Pinpoint the cell where the given text exists, returning its (x, y) midpoint coordinate. 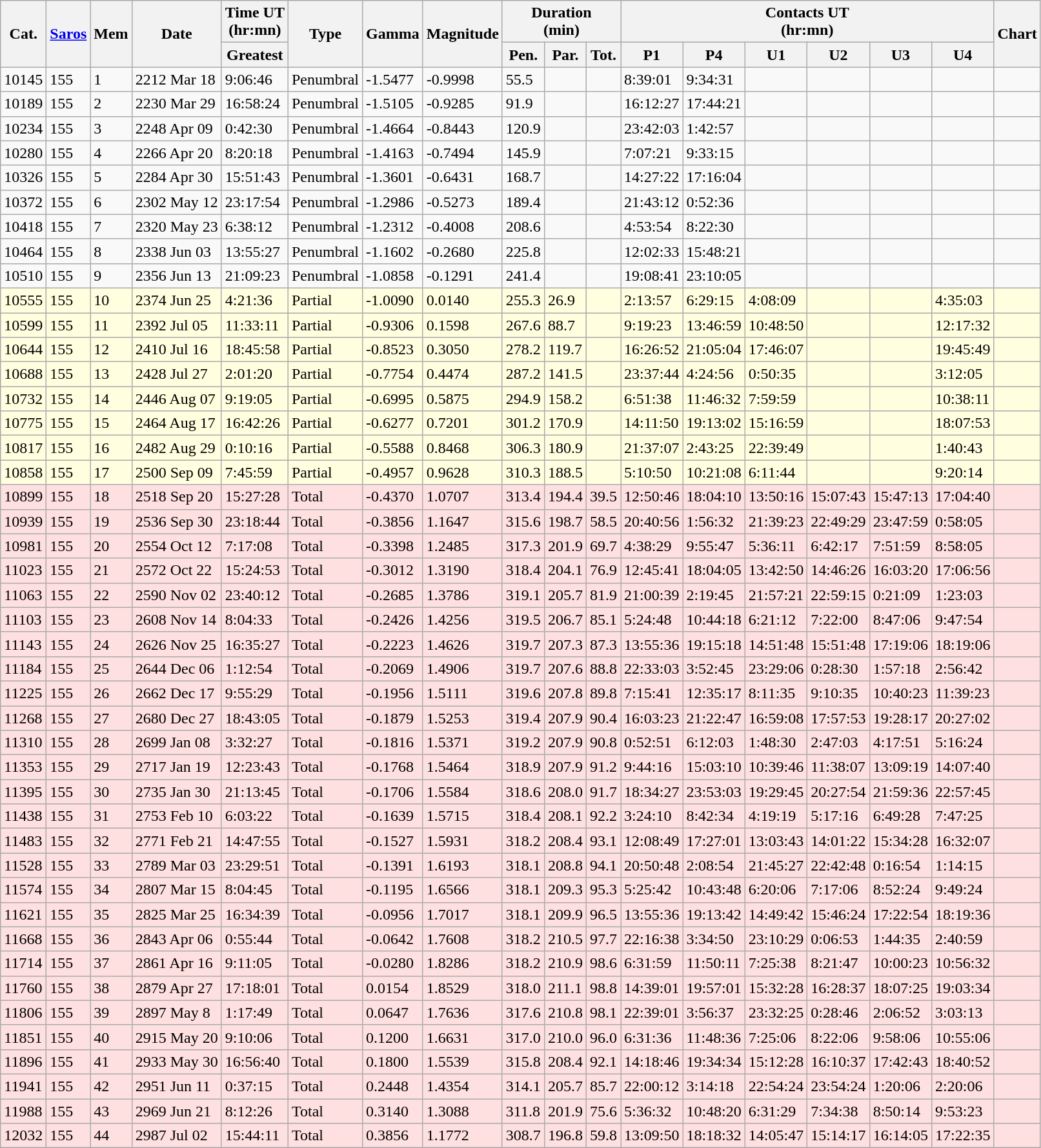
0.3140 (393, 1111)
10899 (23, 497)
207.8 (565, 693)
10939 (23, 521)
2753 Feb 10 (177, 816)
7:47:25 (963, 816)
-0.6431 (462, 177)
188.5 (565, 472)
19:34:34 (714, 1062)
1:20:06 (900, 1086)
0.9628 (462, 472)
-0.2069 (393, 669)
1.5584 (462, 792)
8:04:45 (254, 890)
-0.0956 (393, 914)
10:40:23 (900, 693)
207.3 (565, 644)
198.7 (565, 521)
1.3786 (462, 595)
2789 Mar 03 (177, 865)
8:39:01 (652, 79)
-0.1391 (393, 865)
Time UT(hr:mn) (254, 22)
2662 Dec 17 (177, 693)
14:46:26 (838, 570)
207.6 (565, 669)
41 (111, 1062)
9:47:54 (963, 619)
10418 (23, 227)
15:27:28 (254, 497)
10:44:18 (714, 619)
P1 (652, 55)
10775 (23, 423)
0.4474 (462, 374)
10372 (23, 202)
21:05:04 (714, 350)
16:35:27 (254, 644)
168.7 (523, 177)
-0.3012 (393, 570)
189.4 (523, 202)
4:53:54 (652, 227)
6:03:22 (254, 816)
1.5931 (462, 841)
6:20:06 (776, 890)
-0.8443 (462, 128)
18:04:10 (714, 497)
0:16:54 (900, 865)
0.0154 (393, 988)
-0.1527 (393, 841)
11268 (23, 718)
16 (111, 448)
8:22:06 (838, 1037)
18:07:25 (900, 988)
17:18:01 (254, 988)
13:03:43 (776, 841)
180.9 (565, 448)
22:39:49 (776, 448)
-0.0642 (393, 939)
-0.1956 (393, 693)
17:22:35 (963, 1136)
204.1 (565, 570)
1.1772 (462, 1136)
315.6 (523, 521)
38 (111, 988)
0:06:53 (838, 939)
18:07:53 (963, 423)
278.2 (523, 350)
2302 May 12 (177, 202)
11:50:11 (714, 963)
11023 (23, 570)
10688 (23, 374)
2807 Mar 15 (177, 890)
9:34:31 (714, 79)
211.1 (565, 988)
0:21:09 (900, 595)
4:24:56 (714, 374)
10:38:11 (963, 399)
170.9 (565, 423)
P4 (714, 55)
11 (111, 325)
Cat. (23, 34)
2248 Apr 09 (177, 128)
22:33:03 (652, 669)
11395 (23, 792)
1:48:30 (776, 743)
294.9 (523, 399)
18:34:27 (652, 792)
306.3 (523, 448)
Tot. (603, 55)
1:56:32 (714, 521)
11063 (23, 595)
23:29:51 (254, 865)
208.6 (523, 227)
10510 (23, 276)
10:48:20 (714, 1111)
2897 May 8 (177, 1012)
7:25:38 (776, 963)
29 (111, 767)
11714 (23, 963)
9:20:14 (963, 472)
317.6 (523, 1012)
2699 Jan 08 (177, 743)
Duration(min) (561, 22)
3:52:45 (714, 669)
12032 (23, 1136)
1.8529 (462, 988)
22:59:15 (838, 595)
27 (111, 718)
11528 (23, 865)
15:46:24 (838, 914)
0.0647 (393, 1012)
23:37:44 (652, 374)
2230 Mar 29 (177, 104)
7:17:06 (838, 890)
6:38:12 (254, 227)
11851 (23, 1037)
90.4 (603, 718)
21:39:23 (776, 521)
19:08:41 (652, 276)
2680 Dec 27 (177, 718)
0:37:15 (254, 1086)
12:45:41 (652, 570)
319.6 (523, 693)
4:21:36 (254, 300)
210.5 (565, 939)
8:58:05 (963, 546)
22:49:29 (838, 521)
26 (111, 693)
12:50:46 (652, 497)
1:40:43 (963, 448)
9:19:23 (652, 325)
1.5253 (462, 718)
96.5 (603, 914)
21:57:21 (776, 595)
19:03:34 (963, 988)
0:58:05 (963, 521)
23:32:25 (776, 1012)
36 (111, 939)
91.9 (523, 104)
4:38:29 (652, 546)
119.7 (565, 350)
287.2 (523, 374)
12:08:49 (652, 841)
10:43:48 (714, 890)
-1.5477 (393, 79)
1.6631 (462, 1037)
7:51:59 (900, 546)
-0.1768 (393, 767)
2:56:42 (963, 669)
-0.9306 (393, 325)
2:40:59 (963, 939)
13:50:16 (776, 497)
96.0 (603, 1037)
13:09:50 (652, 1136)
9:33:15 (714, 153)
11988 (23, 1111)
3 (111, 128)
23:42:03 (652, 128)
17:19:06 (900, 644)
75.6 (603, 1111)
16:28:37 (838, 988)
0:42:30 (254, 128)
3:03:13 (963, 1012)
6:12:03 (714, 743)
59.8 (603, 1136)
6:31:29 (776, 1111)
-0.4370 (393, 497)
10817 (23, 448)
6:49:28 (900, 816)
0.1598 (462, 325)
Pen. (523, 55)
20:27:54 (838, 792)
16:14:05 (900, 1136)
5:24:48 (652, 619)
23:53:03 (714, 792)
92.1 (603, 1062)
1.4256 (462, 619)
318.6 (523, 792)
-0.2223 (393, 644)
Gamma (393, 34)
7 (111, 227)
314.1 (523, 1086)
-0.7754 (393, 374)
2:06:52 (900, 1012)
10:48:50 (776, 325)
11:46:32 (714, 399)
U4 (963, 55)
1.6193 (462, 865)
10981 (23, 546)
23:10:05 (714, 276)
89.8 (603, 693)
4 (111, 153)
23:17:54 (254, 202)
0.0140 (462, 300)
21:22:47 (714, 718)
85.1 (603, 619)
-1.2986 (393, 202)
225.8 (523, 251)
315.8 (523, 1062)
15:32:28 (776, 988)
90.8 (603, 743)
14:05:47 (776, 1136)
-0.4957 (393, 472)
11103 (23, 619)
39.5 (603, 497)
2356 Jun 13 (177, 276)
2933 May 30 (177, 1062)
24 (111, 644)
158.2 (565, 399)
14 (111, 399)
9:19:05 (254, 399)
7:59:59 (776, 399)
19:13:02 (714, 423)
11225 (23, 693)
209.9 (565, 914)
14:11:50 (652, 423)
3:14:18 (714, 1086)
0.5875 (462, 399)
16:58:24 (254, 104)
10732 (23, 399)
43 (111, 1111)
2410 Jul 16 (177, 350)
310.3 (523, 472)
1.2485 (462, 546)
6 (111, 202)
1.5371 (462, 743)
12 (111, 350)
3:24:10 (652, 816)
1:12:54 (254, 669)
18 (111, 497)
8 (111, 251)
1.4626 (462, 644)
206.7 (565, 619)
5:25:42 (652, 890)
Greatest (254, 55)
2446 Aug 07 (177, 399)
-1.0858 (393, 276)
-0.1291 (462, 276)
23:18:44 (254, 521)
Date (177, 34)
13:42:50 (776, 570)
21:45:27 (776, 865)
11310 (23, 743)
11621 (23, 914)
16:12:27 (652, 104)
210.8 (565, 1012)
33 (111, 865)
22:39:01 (652, 1012)
23:47:59 (900, 521)
2861 Apr 16 (177, 963)
Contacts UT(hr:mn) (807, 22)
58.5 (603, 521)
2825 Mar 25 (177, 914)
11:48:36 (714, 1037)
1:42:57 (714, 128)
2320 May 23 (177, 227)
317.3 (523, 546)
17:22:54 (900, 914)
16:03:23 (652, 718)
9:55:29 (254, 693)
16:32:07 (963, 841)
23:40:12 (254, 595)
-1.3601 (393, 177)
0:52:51 (652, 743)
12:23:43 (254, 767)
1:57:18 (900, 669)
1:17:49 (254, 1012)
1.7636 (462, 1012)
13:46:59 (714, 325)
13:55:27 (254, 251)
255.3 (523, 300)
88.8 (603, 669)
8:47:06 (900, 619)
-1.0090 (393, 300)
241.4 (523, 276)
19:29:45 (776, 792)
8:04:33 (254, 619)
210.0 (565, 1037)
2500 Sep 09 (177, 472)
-0.1706 (393, 792)
319.4 (523, 718)
0:28:46 (838, 1012)
1.5539 (462, 1062)
2843 Apr 06 (177, 939)
2969 Jun 21 (177, 1111)
-0.1816 (393, 743)
2:19:45 (714, 595)
0:10:16 (254, 448)
95.3 (603, 890)
301.2 (523, 423)
22:16:38 (652, 939)
141.5 (565, 374)
1.8286 (462, 963)
-0.5588 (393, 448)
1.3190 (462, 570)
91.7 (603, 792)
-1.4664 (393, 128)
7:07:21 (652, 153)
10189 (23, 104)
6:21:12 (776, 619)
11438 (23, 816)
16:10:37 (838, 1062)
18:43:05 (254, 718)
2735 Jan 30 (177, 792)
25 (111, 669)
10 (111, 300)
2482 Aug 29 (177, 448)
0.3856 (393, 1136)
19:15:18 (714, 644)
2644 Dec 06 (177, 669)
14:49:42 (776, 914)
2879 Apr 27 (177, 988)
0.1800 (393, 1062)
7:25:06 (776, 1037)
17:42:43 (900, 1062)
14:27:22 (652, 177)
98.1 (603, 1012)
2428 Jul 27 (177, 374)
2:13:57 (652, 300)
11760 (23, 988)
20 (111, 546)
0.7201 (462, 423)
10599 (23, 325)
11:39:23 (963, 693)
0.3050 (462, 350)
15:12:28 (776, 1062)
15:07:43 (838, 497)
26.9 (565, 300)
2590 Nov 02 (177, 595)
-0.3398 (393, 546)
11483 (23, 841)
0:50:35 (776, 374)
11184 (23, 669)
5:17:16 (838, 816)
120.9 (523, 128)
Type (325, 34)
2915 May 20 (177, 1037)
19:45:49 (963, 350)
194.4 (565, 497)
98.6 (603, 963)
1.7017 (462, 914)
-0.6277 (393, 423)
17:44:21 (714, 104)
10145 (23, 79)
1.5111 (462, 693)
5 (111, 177)
267.6 (523, 325)
-0.2685 (393, 595)
14:07:40 (963, 767)
9:11:05 (254, 963)
21:13:45 (254, 792)
17:16:04 (714, 177)
28 (111, 743)
5:16:24 (963, 743)
18:45:58 (254, 350)
Chart (1017, 34)
-1.1602 (393, 251)
88.7 (565, 325)
81.9 (603, 595)
U1 (776, 55)
5:36:11 (776, 546)
17:57:53 (838, 718)
37 (111, 963)
21 (111, 570)
22:57:45 (963, 792)
2554 Oct 12 (177, 546)
Saros (68, 34)
3:12:05 (963, 374)
2374 Jun 25 (177, 300)
6:31:36 (652, 1037)
4:19:19 (776, 816)
1.3088 (462, 1111)
16:42:26 (254, 423)
319.5 (523, 619)
208.1 (565, 816)
317.0 (523, 1037)
11806 (23, 1012)
3:56:37 (714, 1012)
44 (111, 1136)
17:06:56 (963, 570)
2338 Jun 03 (177, 251)
2:43:25 (714, 448)
4:35:03 (963, 300)
7:17:08 (254, 546)
-0.2426 (393, 619)
12:02:33 (652, 251)
21:59:36 (900, 792)
2212 Mar 18 (177, 79)
14:18:46 (652, 1062)
17:04:40 (963, 497)
98.8 (603, 988)
2 (111, 104)
30 (111, 792)
93.1 (603, 841)
-1.5105 (393, 104)
319.2 (523, 743)
15:14:17 (838, 1136)
-0.0280 (393, 963)
2951 Jun 11 (177, 1086)
-0.5273 (462, 202)
3:32:27 (254, 743)
7:34:38 (838, 1111)
6:51:38 (652, 399)
10:21:08 (714, 472)
35 (111, 914)
8:42:34 (714, 816)
1.5464 (462, 767)
8:50:14 (900, 1111)
8:21:47 (838, 963)
8:20:18 (254, 153)
2:20:06 (963, 1086)
-1.4163 (393, 153)
U2 (838, 55)
318.9 (523, 767)
12:35:17 (714, 693)
15:16:59 (776, 423)
14:01:22 (838, 841)
7:22:00 (838, 619)
11574 (23, 890)
94.1 (603, 865)
319.1 (523, 595)
18:18:32 (714, 1136)
6:11:44 (776, 472)
55.5 (523, 79)
2518 Sep 20 (177, 497)
10555 (23, 300)
10:39:46 (776, 767)
Magnitude (462, 34)
17 (111, 472)
14:47:55 (254, 841)
21:00:39 (652, 595)
3:34:50 (714, 939)
22 (111, 595)
-0.9998 (462, 79)
21:09:23 (254, 276)
11668 (23, 939)
20:27:02 (963, 718)
22:54:24 (776, 1086)
11353 (23, 767)
2536 Sep 30 (177, 521)
Mem (111, 34)
-0.4008 (462, 227)
23:54:24 (838, 1086)
0.8468 (462, 448)
19:57:01 (714, 988)
10464 (23, 251)
0:52:36 (714, 202)
32 (111, 841)
17:27:01 (714, 841)
8:22:30 (714, 227)
-0.9285 (462, 104)
10644 (23, 350)
1:44:35 (900, 939)
2:47:03 (838, 743)
15:48:21 (714, 251)
15:51:43 (254, 177)
21:43:12 (652, 202)
17:46:07 (776, 350)
21:37:07 (652, 448)
9:58:06 (900, 1037)
19:13:42 (714, 914)
-0.1639 (393, 816)
20:40:56 (652, 521)
22:42:48 (838, 865)
92.2 (603, 816)
97.7 (603, 939)
19:28:17 (900, 718)
9:49:24 (963, 890)
145.9 (523, 153)
-0.6995 (393, 399)
0.2448 (393, 1086)
313.4 (523, 497)
U3 (900, 55)
0:28:30 (838, 669)
2266 Apr 20 (177, 153)
196.8 (565, 1136)
-0.3856 (393, 521)
-0.2680 (462, 251)
91.2 (603, 767)
40 (111, 1037)
18:19:06 (963, 644)
-0.7494 (462, 153)
9:10:06 (254, 1037)
208.8 (565, 865)
10:56:32 (963, 963)
2717 Jan 19 (177, 767)
4:17:51 (900, 743)
308.7 (523, 1136)
13 (111, 374)
9:44:16 (652, 767)
10280 (23, 153)
2572 Oct 22 (177, 570)
8:52:24 (900, 890)
1.4906 (462, 669)
18:04:05 (714, 570)
8:12:26 (254, 1111)
14:51:48 (776, 644)
10:55:06 (963, 1037)
11143 (23, 644)
6:29:15 (714, 300)
10:00:23 (900, 963)
1.4354 (462, 1086)
2987 Jul 02 (177, 1136)
15:34:28 (900, 841)
1.7608 (462, 939)
210.9 (565, 963)
209.3 (565, 890)
16:34:39 (254, 914)
1 (111, 79)
20:50:48 (652, 865)
1:23:03 (963, 595)
15:47:13 (900, 497)
11:33:11 (254, 325)
13:09:19 (900, 767)
2284 Apr 30 (177, 177)
22:00:12 (652, 1086)
10326 (23, 177)
34 (111, 890)
1.6566 (462, 890)
6:31:59 (652, 963)
23:10:29 (776, 939)
14:39:01 (652, 988)
15:24:53 (254, 570)
318.0 (523, 988)
6:42:17 (838, 546)
Par. (565, 55)
15 (111, 423)
15:51:48 (838, 644)
16:56:40 (254, 1062)
9:55:47 (714, 546)
9:10:35 (838, 693)
-0.1195 (393, 890)
0.1200 (393, 1037)
-0.1879 (393, 718)
9 (111, 276)
23 (111, 619)
9:06:46 (254, 79)
-0.8523 (393, 350)
23:29:06 (776, 669)
4:08:09 (776, 300)
39 (111, 1012)
208.0 (565, 792)
87.3 (603, 644)
15:44:11 (254, 1136)
5:36:32 (652, 1111)
5:10:50 (652, 472)
85.7 (603, 1086)
-1.2312 (393, 227)
19 (111, 521)
2608 Nov 14 (177, 619)
1.0707 (462, 497)
16:26:52 (652, 350)
9:53:23 (963, 1111)
2771 Feb 21 (177, 841)
1.1647 (462, 521)
11896 (23, 1062)
10858 (23, 472)
18:19:36 (963, 914)
1.5715 (462, 816)
15:03:10 (714, 767)
2:01:20 (254, 374)
1:14:15 (963, 865)
16:59:08 (776, 718)
7:45:59 (254, 472)
16:03:20 (900, 570)
31 (111, 816)
11:38:07 (838, 767)
0:55:44 (254, 939)
2:08:54 (714, 865)
2626 Nov 25 (177, 644)
76.9 (603, 570)
12:17:32 (963, 325)
2392 Jul 05 (177, 325)
10234 (23, 128)
2464 Aug 17 (177, 423)
18:40:52 (963, 1062)
42 (111, 1086)
8:11:35 (776, 693)
69.7 (603, 546)
11941 (23, 1086)
7:15:41 (652, 693)
311.8 (523, 1111)
